Return the [X, Y] coordinate for the center point of the cell that contains the specified text.  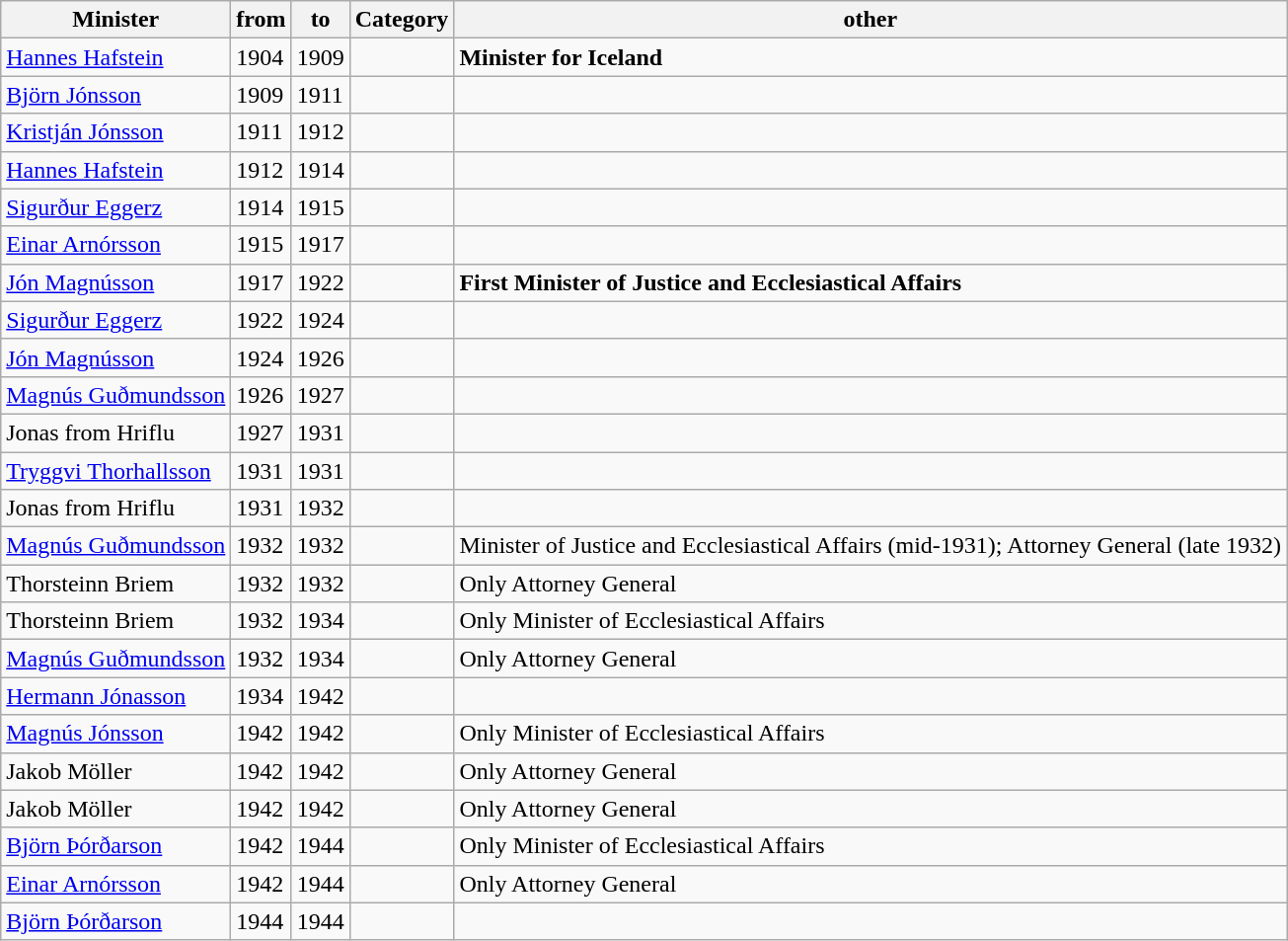
Björn Jónsson [116, 95]
from [261, 20]
to [320, 20]
1904 [261, 57]
Magnús Jónsson [116, 734]
Tryggvi Thorhallsson [116, 471]
Minister of Justice and Ecclesiastical Affairs (mid-1931); Attorney General (late 1932) [871, 546]
Minister [116, 20]
Category [402, 20]
First Minister of Justice and Ecclesiastical Affairs [871, 282]
Kristján Jónsson [116, 132]
Minister for Iceland [871, 57]
Hermann Jónasson [116, 696]
other [871, 20]
